Locate the cell with the specified text and output its (X, Y) center coordinate. 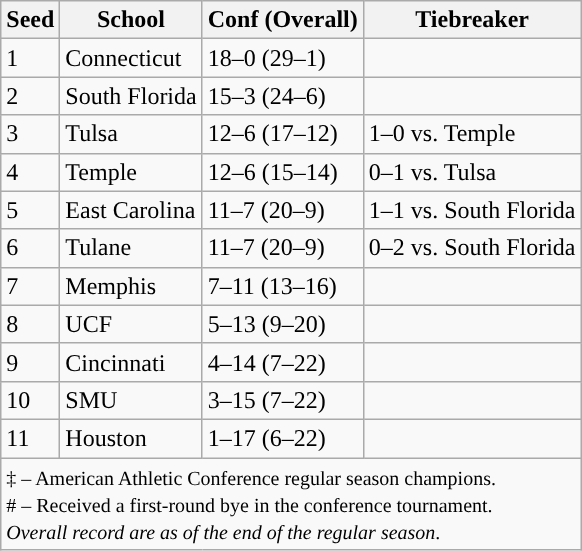
Seed (30, 20)
7 (30, 286)
Tulsa (131, 134)
Connecticut (131, 58)
10 (30, 400)
11 (30, 438)
4–14 (7–22) (282, 362)
1–0 vs. Temple (472, 134)
East Carolina (131, 210)
2 (30, 96)
0–2 vs. South Florida (472, 248)
4 (30, 172)
3 (30, 134)
5 (30, 210)
Cincinnati (131, 362)
3–15 (7–22) (282, 400)
UCF (131, 324)
Tiebreaker (472, 20)
School (131, 20)
Houston (131, 438)
9 (30, 362)
6 (30, 248)
1–17 (6–22) (282, 438)
Memphis (131, 286)
12–6 (15–14) (282, 172)
7–11 (13–16) (282, 286)
Temple (131, 172)
South Florida (131, 96)
Tulane (131, 248)
Conf (Overall) (282, 20)
15–3 (24–6) (282, 96)
12–6 (17–12) (282, 134)
1 (30, 58)
1–1 vs. South Florida (472, 210)
18–0 (29–1) (282, 58)
SMU (131, 400)
0–1 vs. Tulsa (472, 172)
5–13 (9–20) (282, 324)
8 (30, 324)
